Return the [x, y] coordinate for the center point of the cell that contains the specified text.  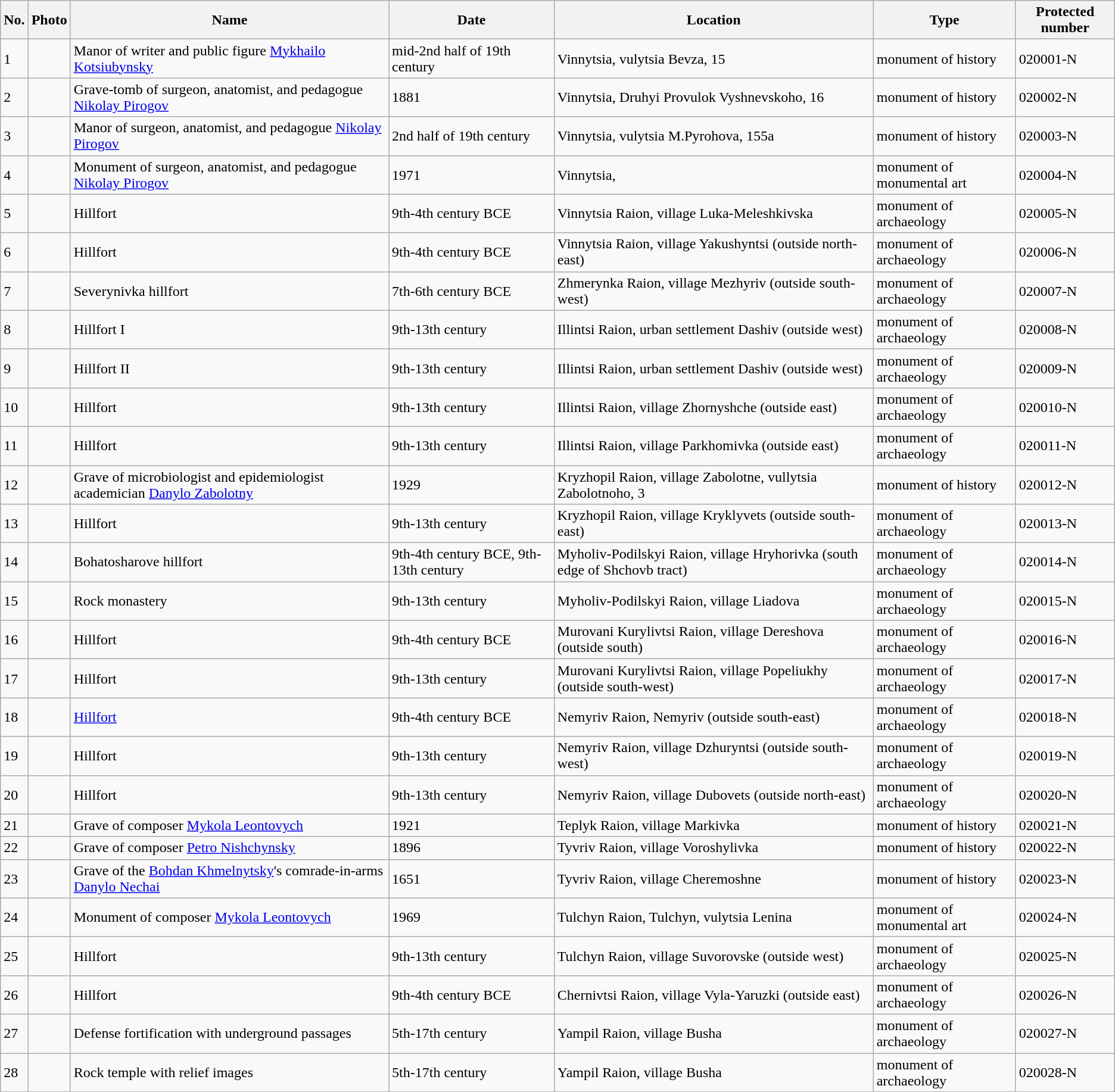
7th-6th century BCE [472, 291]
14 [14, 562]
Illintsi Raion, village Parkhomivka (outside east) [714, 445]
16 [14, 639]
Severynivka hillfort [229, 291]
Defense fortification with underground passages [229, 1034]
No. [14, 20]
1921 [472, 825]
Kryzhopil Raion, village Zabolotne, vullytsia Zabolotnoho, 3 [714, 485]
Nemyriv Raion, village Dubovets (outside north-east) [714, 794]
Monument of composer Mykola Leontovych [229, 917]
Grave of composer Mykola Leontovych [229, 825]
Vinnytsia Raion, village Luka-Meleshkivska [714, 213]
020006-N [1065, 252]
Hillfort II [229, 368]
5 [14, 213]
Monument of surgeon, anatomist, and pedagogue Nikolay Pirogov [229, 175]
020026-N [1065, 994]
020008-N [1065, 330]
Vinnytsia Raion, village Yakushyntsi (outside north-east) [714, 252]
020027-N [1065, 1034]
28 [14, 1072]
Kryzhopil Raion, village Kryklyvets (outside south-east) [714, 524]
020025-N [1065, 956]
020015-N [1065, 601]
Name [229, 20]
mid-2nd half of 19th century [472, 58]
13 [14, 524]
20 [14, 794]
020022-N [1065, 848]
1971 [472, 175]
3 [14, 136]
Grave of microbiologist and epidemiologist academician Danylo Zabolotny [229, 485]
22 [14, 848]
Rock temple with relief images [229, 1072]
Vinnytsia, Druhyi Provulok Vyshnevskoho, 16 [714, 98]
1929 [472, 485]
Myholiv-Podilskyi Raion, village Hryhorivka (south edge of Shchovb tract) [714, 562]
Tyvriv Raion, village Voroshylivka [714, 848]
020011-N [1065, 445]
Grave-tomb of surgeon, anatomist, and pedagogue Nikolay Pirogov [229, 98]
1969 [472, 917]
19 [14, 756]
020019-N [1065, 756]
Murovani Kurylivtsi Raion, village Popeliukhy (outside south-west) [714, 679]
18 [14, 717]
Type [945, 20]
Myholiv-Podilskyi Raion, village Liadova [714, 601]
6 [14, 252]
Manor of surgeon, anatomist, and pedagogue Nikolay Pirogov [229, 136]
11 [14, 445]
Grave of the Bohdan Khmelnytsky's comrade-in-arms Danylo Nechai [229, 879]
020016-N [1065, 639]
23 [14, 879]
9 [14, 368]
8 [14, 330]
Protected number [1065, 20]
26 [14, 994]
020012-N [1065, 485]
15 [14, 601]
1 [14, 58]
020007-N [1065, 291]
7 [14, 291]
020002-N [1065, 98]
2nd half of 19th century [472, 136]
Bohatosharove hillfort [229, 562]
2 [14, 98]
Hillfort I [229, 330]
9th-4th century BCE, 9th-13th century [472, 562]
020021-N [1065, 825]
4 [14, 175]
020013-N [1065, 524]
Manor of writer and public figure Mykhailo Kotsiubynsky [229, 58]
020010-N [1065, 407]
Rock monastery [229, 601]
Vinnytsia, vulytsia M.Pyrohova, 155a [714, 136]
020020-N [1065, 794]
020023-N [1065, 879]
020014-N [1065, 562]
Teplyk Raion, village Markivka [714, 825]
Nemyriv Raion, Nemyriv (outside south-east) [714, 717]
Photo [49, 20]
Illintsi Raion, village Zhornyshche (outside east) [714, 407]
020018-N [1065, 717]
Date [472, 20]
020001-N [1065, 58]
10 [14, 407]
Grave of composer Petro Nishchynsky [229, 848]
21 [14, 825]
020028-N [1065, 1072]
020017-N [1065, 679]
27 [14, 1034]
Tyvriv Raion, village Cheremoshne [714, 879]
12 [14, 485]
020003-N [1065, 136]
Nemyriv Raion, village Dzhuryntsi (outside south-west) [714, 756]
020005-N [1065, 213]
020009-N [1065, 368]
24 [14, 917]
1896 [472, 848]
1881 [472, 98]
25 [14, 956]
Chernivtsi Raion, village Vyla-Yaruzki (outside east) [714, 994]
17 [14, 679]
020004-N [1065, 175]
Vinnytsia, vulytsia Bevza, 15 [714, 58]
Murovani Kurylivtsi Raion, village Dereshova (outside south) [714, 639]
Vinnytsia, [714, 175]
Zhmerynka Raion, village Mezhyriv (outside south-west) [714, 291]
Tulchyn Raion, village Suvorovske (outside west) [714, 956]
1651 [472, 879]
020024-N [1065, 917]
Tulchyn Raion, Tulchyn, vulytsia Lenina [714, 917]
Location [714, 20]
